Locate the cell with the specified text and output its (x, y) center coordinate. 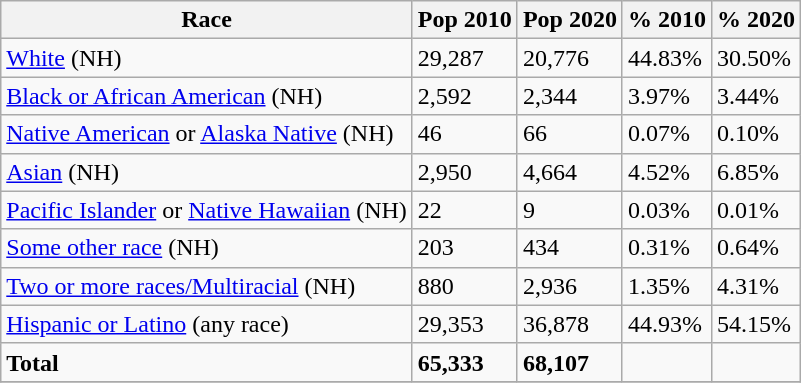
Race (207, 20)
Pop 2020 (570, 20)
2,936 (570, 286)
4,664 (570, 172)
4.52% (666, 172)
2,592 (464, 96)
0.07% (666, 134)
68,107 (570, 362)
0.10% (756, 134)
30.50% (756, 58)
White (NH) (207, 58)
65,333 (464, 362)
9 (570, 210)
29,287 (464, 58)
20,776 (570, 58)
Hispanic or Latino (any race) (207, 324)
Native American or Alaska Native (NH) (207, 134)
% 2020 (756, 20)
Pop 2010 (464, 20)
Some other race (NH) (207, 248)
Two or more races/Multiracial (NH) (207, 286)
1.35% (666, 286)
% 2010 (666, 20)
203 (464, 248)
29,353 (464, 324)
36,878 (570, 324)
Black or African American (NH) (207, 96)
0.64% (756, 248)
44.93% (666, 324)
434 (570, 248)
46 (464, 134)
2,950 (464, 172)
2,344 (570, 96)
66 (570, 134)
Pacific Islander or Native Hawaiian (NH) (207, 210)
44.83% (666, 58)
880 (464, 286)
Asian (NH) (207, 172)
4.31% (756, 286)
22 (464, 210)
3.44% (756, 96)
0.01% (756, 210)
6.85% (756, 172)
Total (207, 362)
54.15% (756, 324)
3.97% (666, 96)
0.31% (666, 248)
0.03% (666, 210)
